Locate the cell with the specified text and output its (x, y) center coordinate. 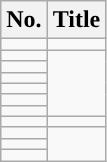
Title (76, 20)
No. (24, 20)
